Find where the given text appears and provide that cell's center as (x, y) coordinate. 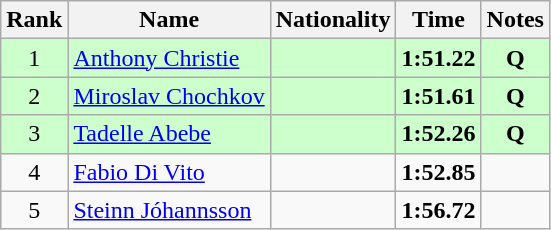
4 (34, 172)
Rank (34, 20)
Notes (515, 20)
Time (438, 20)
1:52.85 (438, 172)
1:52.26 (438, 134)
5 (34, 210)
Tadelle Abebe (169, 134)
Miroslav Chochkov (169, 96)
1:51.61 (438, 96)
2 (34, 96)
Steinn Jóhannsson (169, 210)
1:56.72 (438, 210)
1 (34, 58)
Nationality (333, 20)
Fabio Di Vito (169, 172)
Anthony Christie (169, 58)
1:51.22 (438, 58)
3 (34, 134)
Name (169, 20)
